Identify which cell holds the provided text, then report its (x, y) central coordinate. 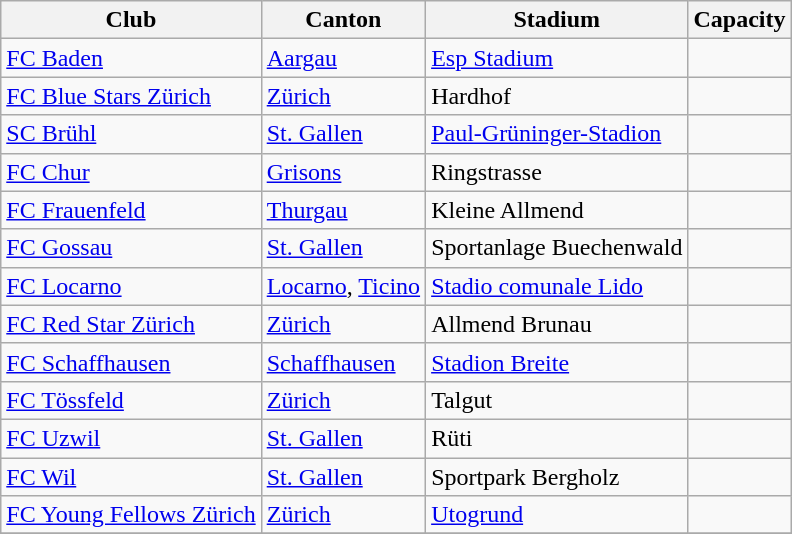
Rüti (557, 438)
Kleine Allmend (557, 210)
Canton (343, 20)
Stadion Breite (557, 362)
Aargau (343, 58)
FC Tössfeld (131, 400)
Sportanlage Buechenwald (557, 248)
Utogrund (557, 515)
Sportpark Bergholz (557, 477)
Hardhof (557, 96)
FC Wil (131, 477)
Talgut (557, 400)
FC Schaffhausen (131, 362)
Thurgau (343, 210)
Stadium (557, 20)
FC Blue Stars Zürich (131, 96)
FC Young Fellows Zürich (131, 515)
Schaffhausen (343, 362)
FC Gossau (131, 248)
Stadio comunale Lido (557, 286)
Locarno, Ticino (343, 286)
Esp Stadium (557, 58)
Ringstrasse (557, 172)
Allmend Brunau (557, 324)
Grisons (343, 172)
Capacity (740, 20)
FC Locarno (131, 286)
FC Chur (131, 172)
Club (131, 20)
FC Baden (131, 58)
FC Red Star Zürich (131, 324)
FC Frauenfeld (131, 210)
SC Brühl (131, 134)
FC Uzwil (131, 438)
Paul-Grüninger-Stadion (557, 134)
